Identify which cell holds the provided text, then report its [X, Y] central coordinate. 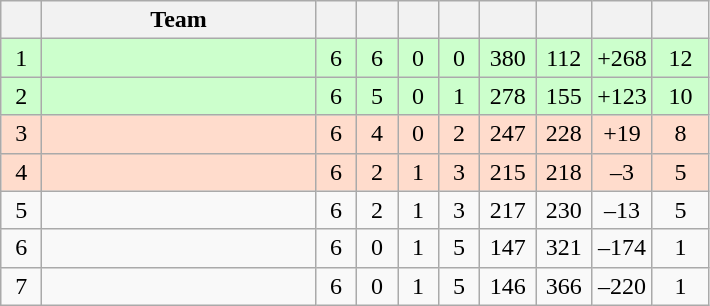
+123 [622, 96]
247 [508, 134]
–220 [622, 286]
230 [564, 210]
–3 [622, 172]
Team [179, 20]
+268 [622, 58]
321 [564, 248]
10 [680, 96]
215 [508, 172]
7 [22, 286]
147 [508, 248]
366 [564, 286]
12 [680, 58]
218 [564, 172]
155 [564, 96]
–174 [622, 248]
+19 [622, 134]
112 [564, 58]
228 [564, 134]
278 [508, 96]
217 [508, 210]
–13 [622, 210]
8 [680, 134]
146 [508, 286]
380 [508, 58]
